Capture the cell that displays the provided text and extract its [X, Y] central coordinate. 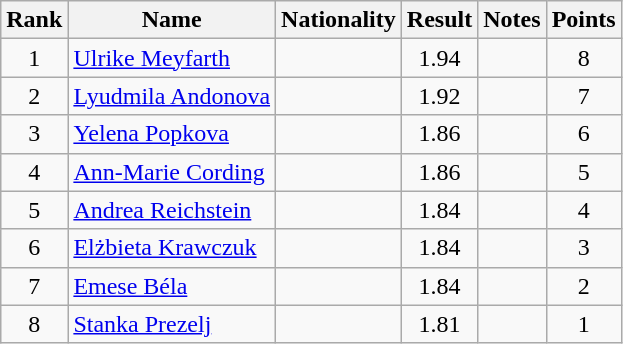
Emese Béla [172, 286]
1.94 [439, 58]
Result [439, 20]
Notes [512, 20]
Yelena Popkova [172, 134]
Ann-Marie Cording [172, 172]
Rank [34, 20]
Name [172, 20]
Andrea Reichstein [172, 210]
1.92 [439, 96]
Stanka Prezelj [172, 324]
Lyudmila Andonova [172, 96]
1.81 [439, 324]
Elżbieta Krawczuk [172, 248]
Points [584, 20]
Nationality [339, 20]
Ulrike Meyfarth [172, 58]
